Extract the (X, Y) coordinate from the center of the cell holding the provided text.  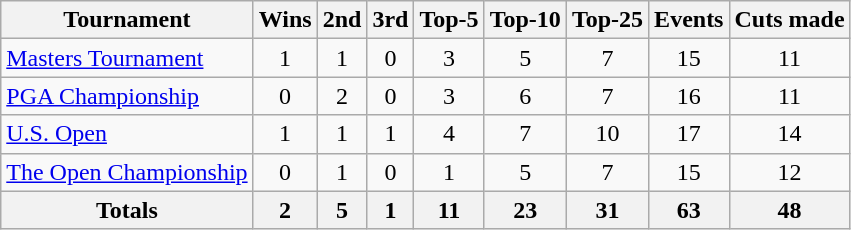
Tournament (127, 20)
Top-5 (449, 20)
Top-10 (525, 20)
17 (689, 134)
48 (790, 210)
6 (525, 96)
12 (790, 172)
PGA Championship (127, 96)
4 (449, 134)
Cuts made (790, 20)
3rd (390, 20)
16 (689, 96)
Top-25 (607, 20)
2nd (342, 20)
23 (525, 210)
Wins (285, 20)
Totals (127, 210)
Masters Tournament (127, 58)
14 (790, 134)
U.S. Open (127, 134)
The Open Championship (127, 172)
63 (689, 210)
31 (607, 210)
Events (689, 20)
10 (607, 134)
